Pinpoint the cell where the given text exists, returning its [x, y] midpoint coordinate. 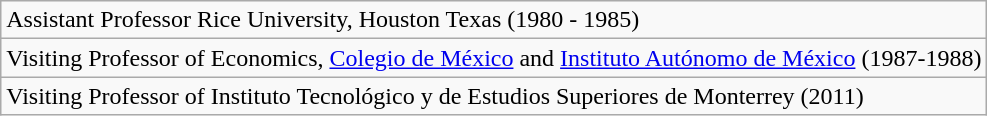
Visiting Professor of Economics, Colegio de México and Instituto Autónomo de México (1987-1988) [494, 58]
Assistant Professor Rice University, Houston Texas (1980 - 1985) [494, 20]
Visiting Professor of Instituto Tecnológico y de Estudios Superiores de Monterrey (2011) [494, 96]
